For the text-containing cell, return its midpoint in (X, Y) coordinate format. 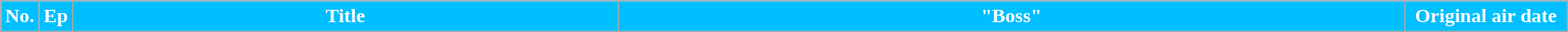
Title (346, 16)
"Boss" (1011, 16)
Ep (55, 16)
No. (20, 16)
Original air date (1485, 16)
